Output the [X, Y] coordinate of the center of the cell containing the given text.  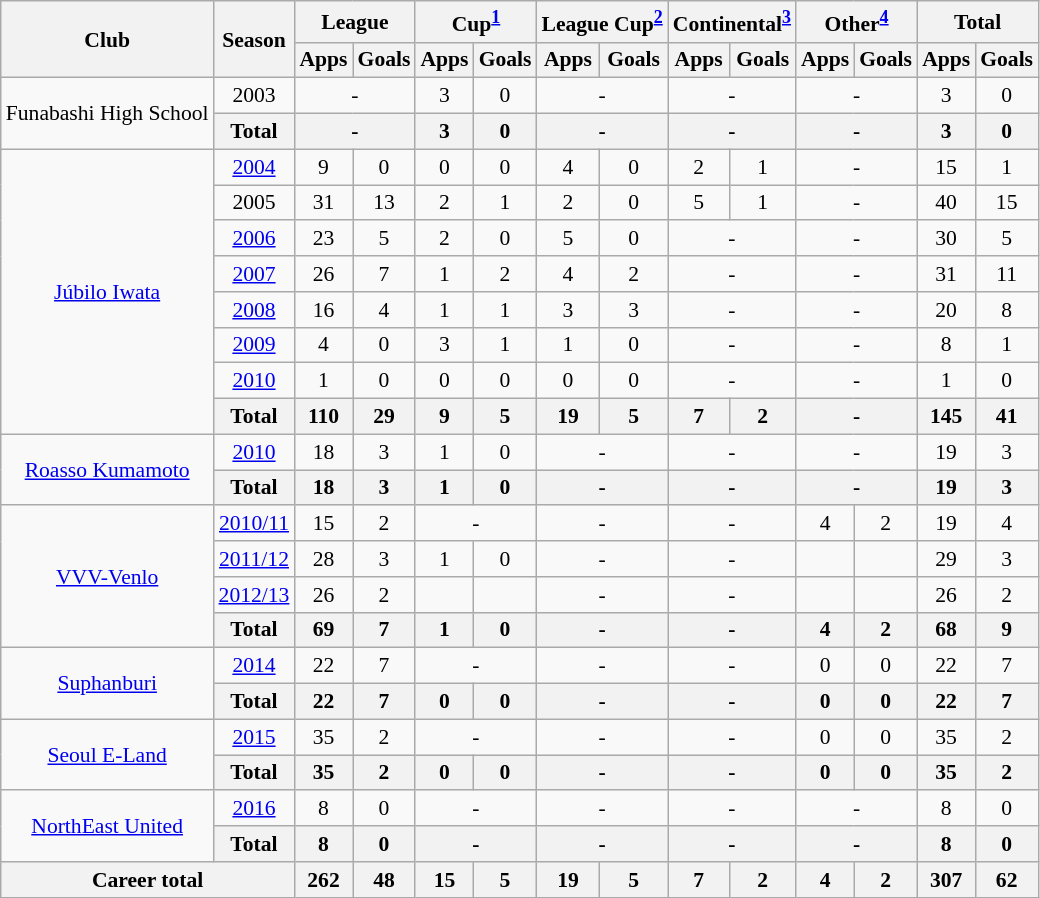
307 [946, 880]
Continental3 [732, 22]
20 [946, 310]
2015 [254, 737]
23 [323, 239]
2009 [254, 345]
League [354, 22]
68 [946, 630]
Club [108, 40]
Cup1 [476, 22]
30 [946, 239]
16 [323, 310]
2010/11 [254, 524]
145 [946, 417]
13 [384, 203]
Career total [148, 880]
Funabashi High School [108, 114]
2014 [254, 666]
Suphanburi [108, 684]
2007 [254, 274]
48 [384, 880]
League Cup2 [602, 22]
41 [1006, 417]
110 [323, 417]
2004 [254, 167]
11 [1006, 274]
28 [323, 559]
Other4 [856, 22]
69 [323, 630]
40 [946, 203]
2008 [254, 310]
62 [1006, 880]
NorthEast United [108, 826]
Roasso Kumamoto [108, 470]
VVV-Venlo [108, 577]
262 [323, 880]
2005 [254, 203]
2012/13 [254, 595]
2003 [254, 96]
Júbilo Iwata [108, 292]
Seoul E-Land [108, 754]
2011/12 [254, 559]
Season [254, 40]
2006 [254, 239]
2016 [254, 809]
